Return (x, y) of the center of cell containing provided text 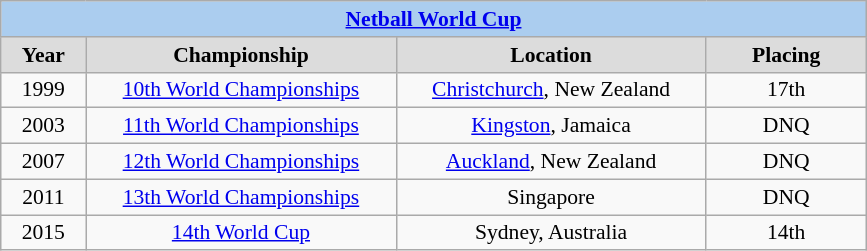
Kingston, Jamaica (551, 126)
2015 (44, 233)
12th World Championships (241, 162)
1999 (44, 90)
Singapore (551, 197)
11th World Championships (241, 126)
Location (551, 55)
14th World Cup (241, 233)
Placing (786, 55)
Sydney, Australia (551, 233)
10th World Championships (241, 90)
2011 (44, 197)
2007 (44, 162)
17th (786, 90)
Christchurch, New Zealand (551, 90)
Championship (241, 55)
14th (786, 233)
2003 (44, 126)
Year (44, 55)
Auckland, New Zealand (551, 162)
13th World Championships (241, 197)
Netball World Cup (434, 19)
